Extract the (X, Y) coordinate from the center of the cell holding the provided text.  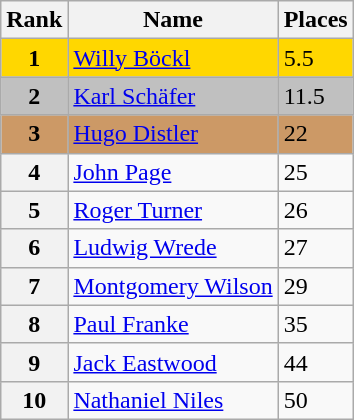
2 (34, 96)
Jack Eastwood (173, 362)
25 (316, 172)
5 (34, 210)
Hugo Distler (173, 134)
1 (34, 58)
Rank (34, 20)
10 (34, 400)
Name (173, 20)
6 (34, 248)
3 (34, 134)
John Page (173, 172)
35 (316, 324)
Willy Böckl (173, 58)
Montgomery Wilson (173, 286)
9 (34, 362)
8 (34, 324)
22 (316, 134)
Nathaniel Niles (173, 400)
50 (316, 400)
7 (34, 286)
Ludwig Wrede (173, 248)
44 (316, 362)
27 (316, 248)
Roger Turner (173, 210)
5.5 (316, 58)
26 (316, 210)
4 (34, 172)
Places (316, 20)
Karl Schäfer (173, 96)
29 (316, 286)
Paul Franke (173, 324)
11.5 (316, 96)
